Scan for the cell matching the given text and deliver its [x, y] coordinate at center. 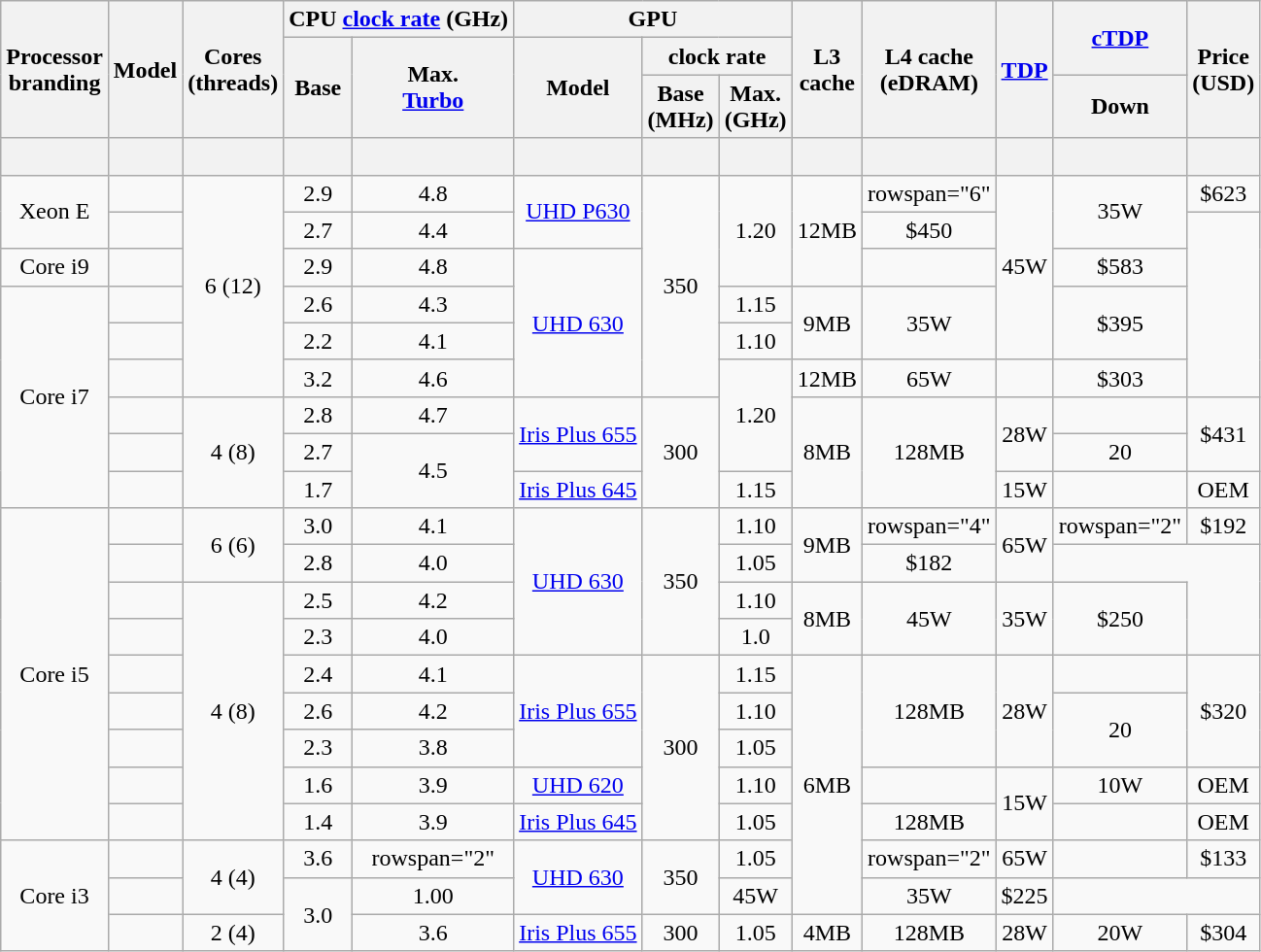
$450 [930, 230]
Max.Turbo [433, 87]
UHD P630 [578, 212]
6 (6) [233, 545]
$583 [1120, 267]
4.3 [433, 304]
$431 [1224, 433]
$133 [1224, 859]
cTDP [1120, 38]
$304 [1224, 933]
rowspan="6" [930, 193]
1.00 [433, 896]
Down [1120, 107]
1.7 [319, 489]
CPU clock rate (GHz) [398, 19]
1.0 [756, 637]
L3 cache [827, 70]
3.2 [319, 378]
$250 [1120, 619]
TDP [1024, 70]
Core i7 [54, 396]
2.4 [319, 674]
2.2 [319, 341]
$225 [1024, 896]
$320 [1224, 711]
L4 cache (eDRAM) [930, 70]
Core i9 [54, 267]
Processor branding [54, 70]
$303 [1120, 378]
4.5 [433, 470]
4 (4) [233, 877]
$192 [1224, 527]
6MB [827, 785]
3.8 [433, 748]
Base [319, 87]
2 (4) [233, 933]
Xeon E [54, 212]
Core i3 [54, 896]
1.4 [319, 822]
6 (12) [233, 286]
Core i5 [54, 674]
4MB [827, 933]
2.5 [319, 600]
$623 [1224, 193]
10W [1120, 785]
1.6 [319, 785]
Cores (threads) [233, 70]
Price (USD) [1224, 70]
rowspan="4" [930, 527]
GPU [653, 19]
$182 [930, 563]
clock rate [717, 56]
20W [1120, 933]
Max.(GHz) [756, 107]
UHD 620 [578, 785]
4.4 [433, 230]
4.6 [433, 378]
$395 [1120, 323]
Base(MHz) [680, 107]
4.7 [433, 415]
